Detect which cell encompasses the target text, then output its [x, y] center coordinate. 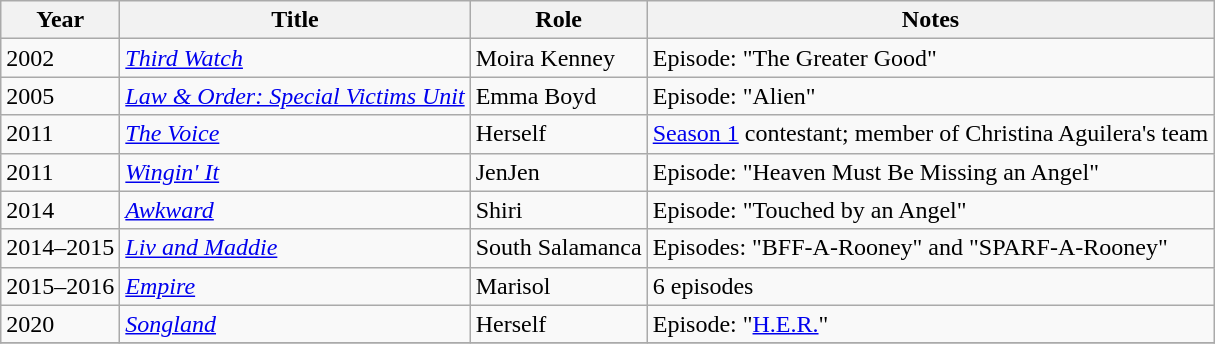
2020 [60, 324]
JenJen [558, 172]
Marisol [558, 286]
Moira Kenney [558, 58]
Episode: "The Greater Good" [930, 58]
Third Watch [295, 58]
Wingin' It [295, 172]
Episodes: "BFF-A-Rooney" and "SPARF-A-Rooney" [930, 248]
2014 [60, 210]
2002 [60, 58]
Episode: "Touched by an Angel" [930, 210]
The Voice [295, 134]
Notes [930, 20]
Shiri [558, 210]
6 episodes [930, 286]
Role [558, 20]
Episode: "Heaven Must Be Missing an Angel" [930, 172]
Liv and Maddie [295, 248]
2005 [60, 96]
Year [60, 20]
Empire [295, 286]
Episode: "Alien" [930, 96]
Episode: "H.E.R." [930, 324]
Awkward [295, 210]
Title [295, 20]
South Salamanca [558, 248]
2015–2016 [60, 286]
Law & Order: Special Victims Unit [295, 96]
2014–2015 [60, 248]
Season 1 contestant; member of Christina Aguilera's team [930, 134]
Songland [295, 324]
Emma Boyd [558, 96]
